Output the (x, y) coordinate of the center of the cell containing the given text.  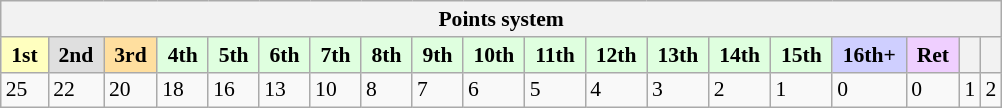
8th (386, 55)
7th (336, 55)
13th (678, 55)
16 (234, 90)
5 (556, 90)
12th (616, 55)
15th (801, 55)
10th (494, 55)
6th (284, 55)
16th+ (869, 55)
20 (130, 90)
8 (386, 90)
4th (182, 55)
25 (24, 90)
14th (740, 55)
Ret (932, 55)
4 (616, 90)
22 (76, 90)
Points system (502, 19)
5th (234, 55)
3 (678, 90)
3rd (130, 55)
18 (182, 90)
1st (24, 55)
11th (556, 55)
7 (438, 90)
2nd (76, 55)
10 (336, 90)
6 (494, 90)
13 (284, 90)
9th (438, 55)
